Determine the (X, Y) coordinate at the center of the cell enclosing the given text.  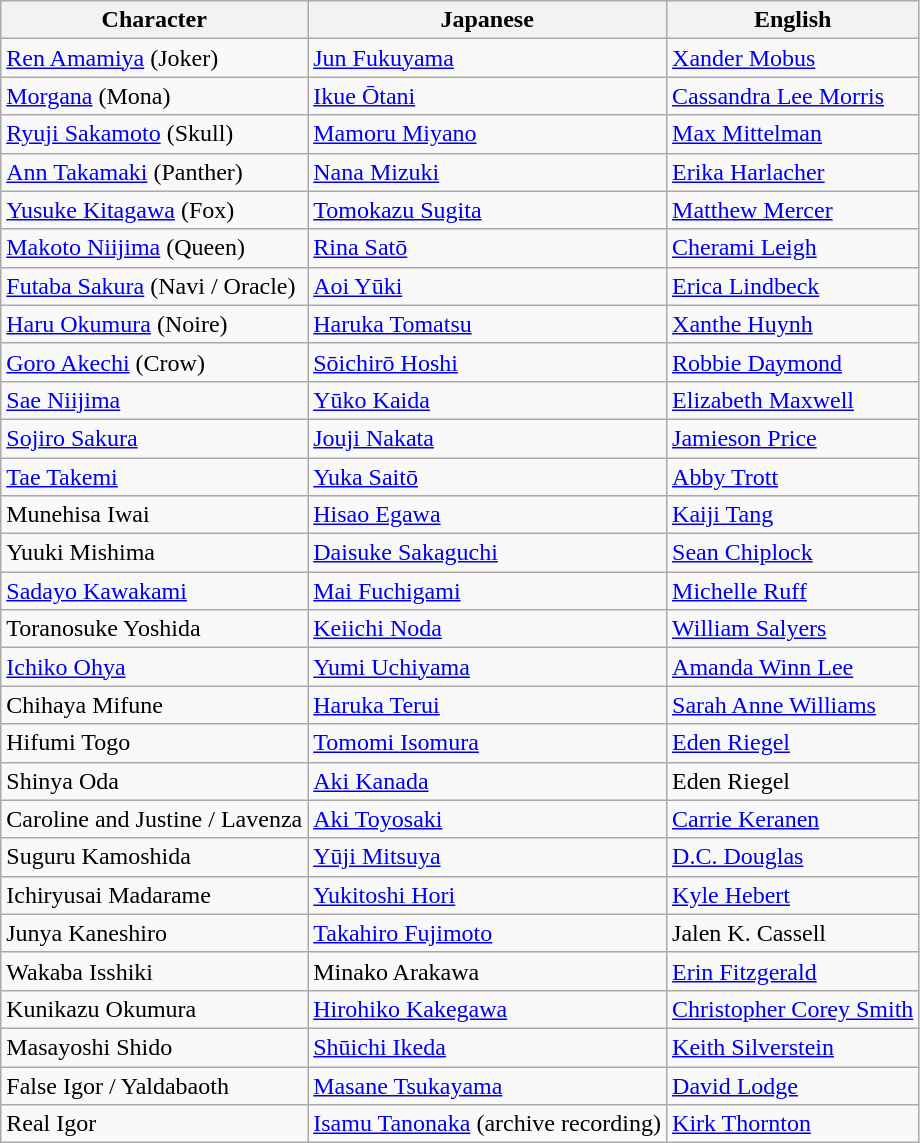
Sadayo Kawakami (154, 591)
Daisuke Sakaguchi (488, 553)
Futaba Sakura (Navi / Oracle) (154, 286)
Takahiro Fujimoto (488, 933)
Keith Silverstein (793, 1047)
Yusuke Kitagawa (Fox) (154, 210)
Yumi Uchiyama (488, 667)
Matthew Mercer (793, 210)
Japanese (488, 20)
Sean Chiplock (793, 553)
False Igor / Yaldabaoth (154, 1085)
Xander Mobus (793, 58)
Cherami Leigh (793, 248)
Mamoru Miyano (488, 134)
Abby Trott (793, 477)
Wakaba Isshiki (154, 971)
Carrie Keranen (793, 819)
Nana Mizuki (488, 172)
Christopher Corey Smith (793, 1009)
Haru Okumura (Noire) (154, 324)
Aki Toyosaki (488, 819)
Yūji Mitsuya (488, 857)
Minako Arakawa (488, 971)
Amanda Winn Lee (793, 667)
Ren Amamiya (Joker) (154, 58)
Jalen K. Cassell (793, 933)
Ryuji Sakamoto (Skull) (154, 134)
Morgana (Mona) (154, 96)
Yuka Saitō (488, 477)
Erin Fitzgerald (793, 971)
Kirk Thornton (793, 1124)
Kunikazu Okumura (154, 1009)
Sarah Anne Williams (793, 705)
Real Igor (154, 1124)
Hirohiko Kakegawa (488, 1009)
Toranosuke Yoshida (154, 629)
Ann Takamaki (Panther) (154, 172)
English (793, 20)
Tae Takemi (154, 477)
Masane Tsukayama (488, 1085)
Yukitoshi Hori (488, 895)
Masayoshi Shido (154, 1047)
Mai Fuchigami (488, 591)
Tomokazu Sugita (488, 210)
Chihaya Mifune (154, 705)
Jouji Nakata (488, 438)
Tomomi Isomura (488, 743)
Michelle Ruff (793, 591)
David Lodge (793, 1085)
Kaiji Tang (793, 515)
Sōichirō Hoshi (488, 362)
William Salyers (793, 629)
Max Mittelman (793, 134)
Yūko Kaida (488, 400)
Erica Lindbeck (793, 286)
Shūichi Ikeda (488, 1047)
Rina Satō (488, 248)
Sae Niijima (154, 400)
Jamieson Price (793, 438)
Robbie Daymond (793, 362)
Hifumi Togo (154, 743)
Jun Fukuyama (488, 58)
D.C. Douglas (793, 857)
Aoi Yūki (488, 286)
Haruka Tomatsu (488, 324)
Xanthe Huynh (793, 324)
Keiichi Noda (488, 629)
Yuuki Mishima (154, 553)
Ikue Ōtani (488, 96)
Ichiryusai Madarame (154, 895)
Shinya Oda (154, 781)
Suguru Kamoshida (154, 857)
Hisao Egawa (488, 515)
Kyle Hebert (793, 895)
Makoto Niijima (Queen) (154, 248)
Cassandra Lee Morris (793, 96)
Junya Kaneshiro (154, 933)
Munehisa Iwai (154, 515)
Character (154, 20)
Erika Harlacher (793, 172)
Sojiro Sakura (154, 438)
Elizabeth Maxwell (793, 400)
Aki Kanada (488, 781)
Haruka Terui (488, 705)
Isamu Tanonaka (archive recording) (488, 1124)
Caroline and Justine / Lavenza (154, 819)
Goro Akechi (Crow) (154, 362)
Ichiko Ohya (154, 667)
